Extract the (X, Y) coordinate from the center of the cell holding the provided text.  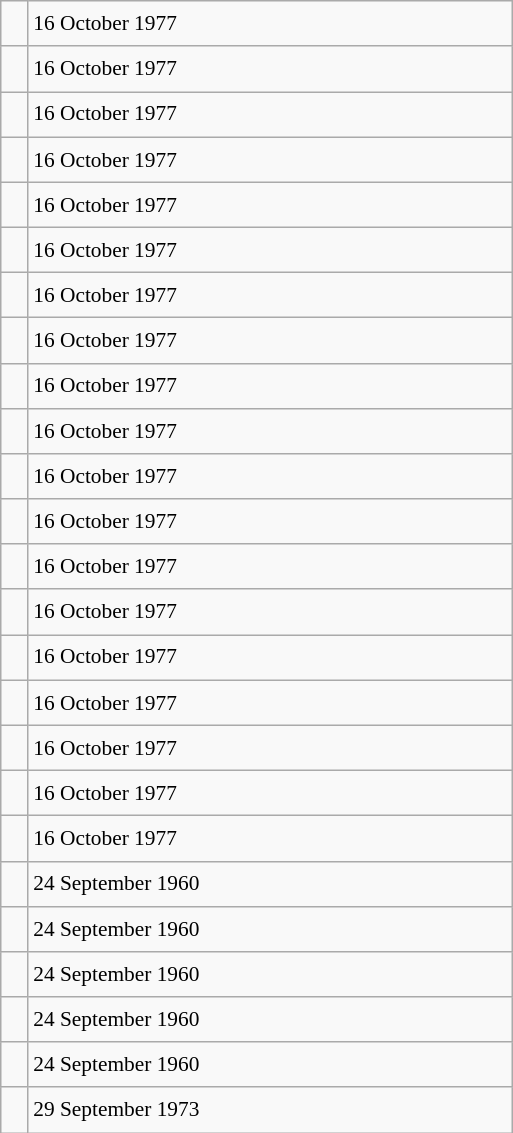
29 September 1973 (270, 1110)
